For the text-containing cell, return its midpoint in [X, Y] coordinate format. 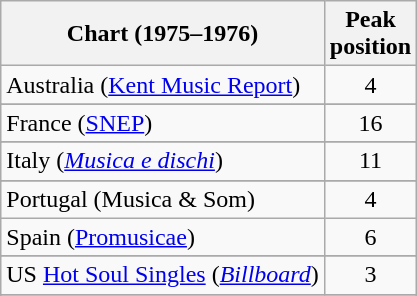
Italy (Musica e dischi) [163, 161]
16 [370, 123]
Chart (1975–1976) [163, 34]
Australia (Kent Music Report) [163, 85]
Peakposition [370, 34]
Portugal (Musica & Som) [163, 199]
11 [370, 161]
6 [370, 237]
3 [370, 275]
Spain (Promusicae) [163, 237]
France (SNEP) [163, 123]
US Hot Soul Singles (Billboard) [163, 275]
